Return (X, Y) of the center of cell containing provided text 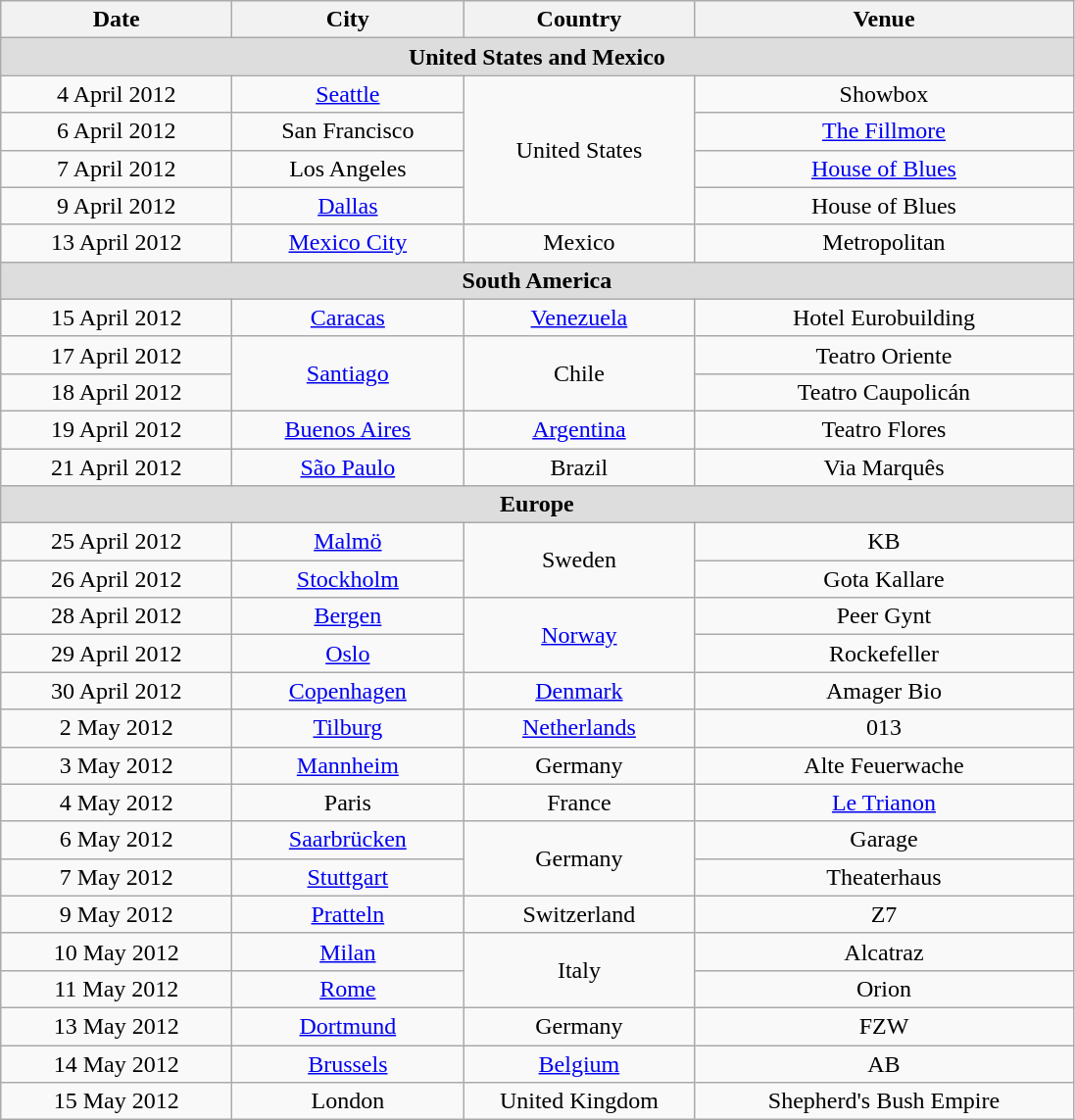
Italy (579, 970)
29 April 2012 (117, 654)
7 April 2012 (117, 169)
Brazil (579, 467)
San Francisco (348, 131)
The Fillmore (884, 131)
Country (579, 20)
Denmark (579, 691)
21 April 2012 (117, 467)
South America (537, 280)
Netherlands (579, 728)
Rockefeller (884, 654)
Belgium (579, 1063)
9 May 2012 (117, 914)
Mannheim (348, 765)
Alte Feuerwache (884, 765)
Shepherd's Bush Empire (884, 1101)
11 May 2012 (117, 989)
9 April 2012 (117, 206)
FZW (884, 1026)
Via Marquês (884, 467)
Los Angeles (348, 169)
2 May 2012 (117, 728)
AB (884, 1063)
4 May 2012 (117, 803)
4 April 2012 (117, 94)
Paris (348, 803)
15 May 2012 (117, 1101)
London (348, 1101)
Mexico (579, 243)
Dallas (348, 206)
Oslo (348, 654)
Bergen (348, 616)
Venezuela (579, 317)
Alcatraz (884, 951)
Pratteln (348, 914)
15 April 2012 (117, 317)
25 April 2012 (117, 542)
France (579, 803)
Theaterhaus (884, 877)
Switzerland (579, 914)
7 May 2012 (117, 877)
Peer Gynt (884, 616)
Teatro Oriente (884, 355)
Norway (579, 635)
Gota Kallare (884, 579)
30 April 2012 (117, 691)
Chile (579, 373)
Tilburg (348, 728)
Amager Bio (884, 691)
13 April 2012 (117, 243)
Date (117, 20)
United States (579, 150)
Venue (884, 20)
Malmö (348, 542)
United States and Mexico (537, 57)
Saarbrücken (348, 840)
Sweden (579, 560)
14 May 2012 (117, 1063)
Hotel Eurobuilding (884, 317)
City (348, 20)
Caracas (348, 317)
Stuttgart (348, 877)
Santiago (348, 373)
013 (884, 728)
Metropolitan (884, 243)
28 April 2012 (117, 616)
17 April 2012 (117, 355)
19 April 2012 (117, 429)
São Paulo (348, 467)
Mexico City (348, 243)
3 May 2012 (117, 765)
Stockholm (348, 579)
Teatro Caupolicán (884, 392)
Orion (884, 989)
Copenhagen (348, 691)
Garage (884, 840)
13 May 2012 (117, 1026)
6 April 2012 (117, 131)
Europe (537, 505)
18 April 2012 (117, 392)
Argentina (579, 429)
Z7 (884, 914)
Buenos Aires (348, 429)
Le Trianon (884, 803)
Teatro Flores (884, 429)
Brussels (348, 1063)
Showbox (884, 94)
Dortmund (348, 1026)
Rome (348, 989)
10 May 2012 (117, 951)
Seattle (348, 94)
United Kingdom (579, 1101)
6 May 2012 (117, 840)
KB (884, 542)
26 April 2012 (117, 579)
Milan (348, 951)
